Scan for the cell matching the given text and deliver its [x, y] coordinate at center. 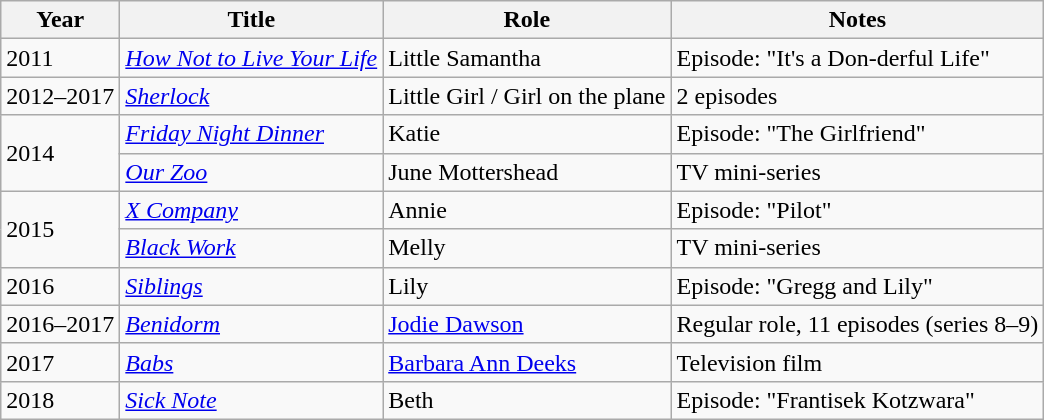
2016 [60, 286]
Title [252, 20]
Television film [858, 362]
Jodie Dawson [527, 324]
June Mottershead [527, 172]
Notes [858, 20]
Siblings [252, 286]
X Company [252, 210]
Sherlock [252, 96]
Lily [527, 286]
Babs [252, 362]
Episode: "Gregg and Lily" [858, 286]
2017 [60, 362]
How Not to Live Your Life [252, 58]
Benidorm [252, 324]
Episode: "The Girlfriend" [858, 134]
Barbara Ann Deeks [527, 362]
Episode: "Pilot" [858, 210]
2 episodes [858, 96]
Beth [527, 400]
Our Zoo [252, 172]
Annie [527, 210]
Friday Night Dinner [252, 134]
Black Work [252, 248]
Role [527, 20]
Episode: "Frantisek Kotzwara" [858, 400]
2018 [60, 400]
Katie [527, 134]
Episode: "It's a Don-derful Life" [858, 58]
2014 [60, 153]
2015 [60, 229]
Sick Note [252, 400]
Melly [527, 248]
Little Girl / Girl on the plane [527, 96]
Year [60, 20]
2011 [60, 58]
Regular role, 11 episodes (series 8–9) [858, 324]
2012–2017 [60, 96]
2016–2017 [60, 324]
Little Samantha [527, 58]
